Return the [x, y] coordinate for the center point of the cell that contains the specified text.  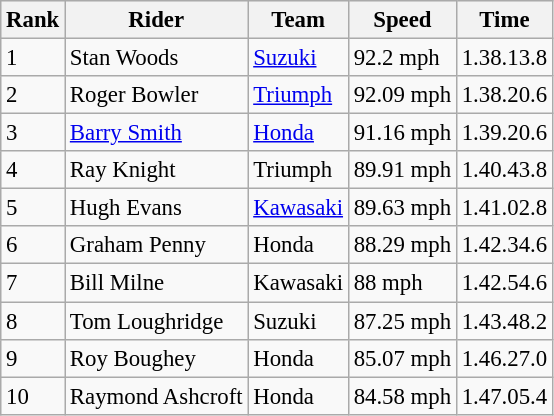
4 [33, 170]
89.91 mph [402, 170]
1.46.27.0 [504, 358]
88.29 mph [402, 245]
Rank [33, 20]
1.47.05.4 [504, 396]
Speed [402, 20]
1 [33, 58]
5 [33, 208]
7 [33, 283]
88 mph [402, 283]
Bill Milne [156, 283]
1.43.48.2 [504, 321]
1.42.54.6 [504, 283]
8 [33, 321]
2 [33, 95]
Tom Loughridge [156, 321]
Stan Woods [156, 58]
1.42.34.6 [504, 245]
10 [33, 396]
85.07 mph [402, 358]
3 [33, 133]
1.38.20.6 [504, 95]
Barry Smith [156, 133]
Hugh Evans [156, 208]
89.63 mph [402, 208]
1.38.13.8 [504, 58]
Roy Boughey [156, 358]
Graham Penny [156, 245]
1.39.20.6 [504, 133]
9 [33, 358]
Ray Knight [156, 170]
91.16 mph [402, 133]
92.09 mph [402, 95]
Time [504, 20]
1.41.02.8 [504, 208]
Rider [156, 20]
Roger Bowler [156, 95]
6 [33, 245]
Team [298, 20]
Raymond Ashcroft [156, 396]
1.40.43.8 [504, 170]
92.2 mph [402, 58]
87.25 mph [402, 321]
84.58 mph [402, 396]
